Extract the (X, Y) coordinate from the center of the cell holding the provided text.  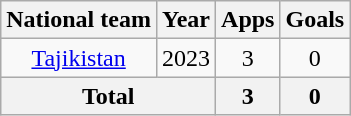
Tajikistan (79, 58)
Goals (315, 20)
Year (186, 20)
Apps (248, 20)
2023 (186, 58)
National team (79, 20)
Total (108, 96)
